Return the [x, y] coordinate for the center point of the cell that contains the specified text.  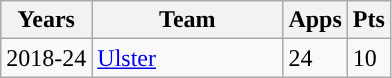
Years [46, 20]
2018-24 [46, 58]
Team [188, 20]
Pts [368, 20]
24 [315, 58]
10 [368, 58]
Ulster [188, 58]
Apps [315, 20]
